Extract the (X, Y) coordinate from the center of the cell holding the provided text.  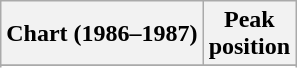
Peakposition (249, 34)
Chart (1986–1987) (102, 34)
